Search for the cell housing the specified text and yield its [X, Y] center coordinate. 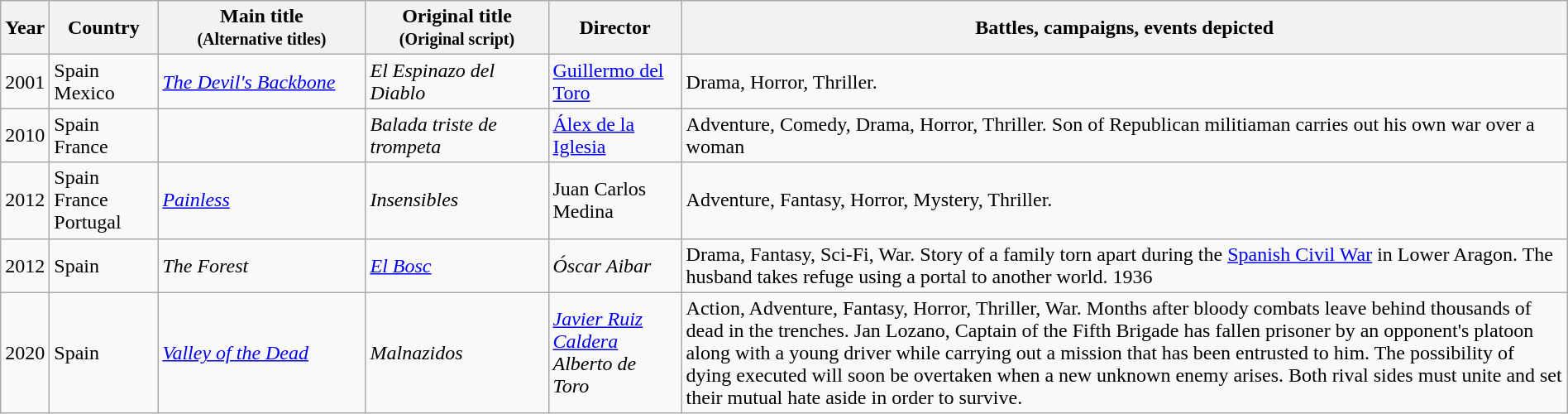
SpainFrance [104, 136]
Main title(Alternative titles) [261, 28]
2010 [25, 136]
Valley of the Dead [261, 353]
El Bosc [457, 265]
Insensibles [457, 200]
Balada triste de trompeta [457, 136]
Painless [261, 200]
SpainFrancePortugal [104, 200]
Battles, campaigns, events depicted [1125, 28]
El Espinazo del Diablo [457, 81]
Juan Carlos Medina [615, 200]
Adventure, Comedy, Drama, Horror, Thriller. Son of Republican militiaman carries out his own war over a woman [1125, 136]
Country [104, 28]
Adventure, Fantasy, Horror, Mystery, Thriller. [1125, 200]
The Devil's Backbone [261, 81]
Year [25, 28]
Director [615, 28]
2020 [25, 353]
Malnazidos [457, 353]
The Forest [261, 265]
Álex de la Iglesia [615, 136]
Óscar Aibar [615, 265]
Guillermo del Toro [615, 81]
Original title(Original script) [457, 28]
2001 [25, 81]
SpainMexico [104, 81]
Javier Ruiz CalderaAlberto de Toro [615, 353]
Drama, Horror, Thriller. [1125, 81]
